Determine the [X, Y] coordinate at the center of the cell enclosing the given text.  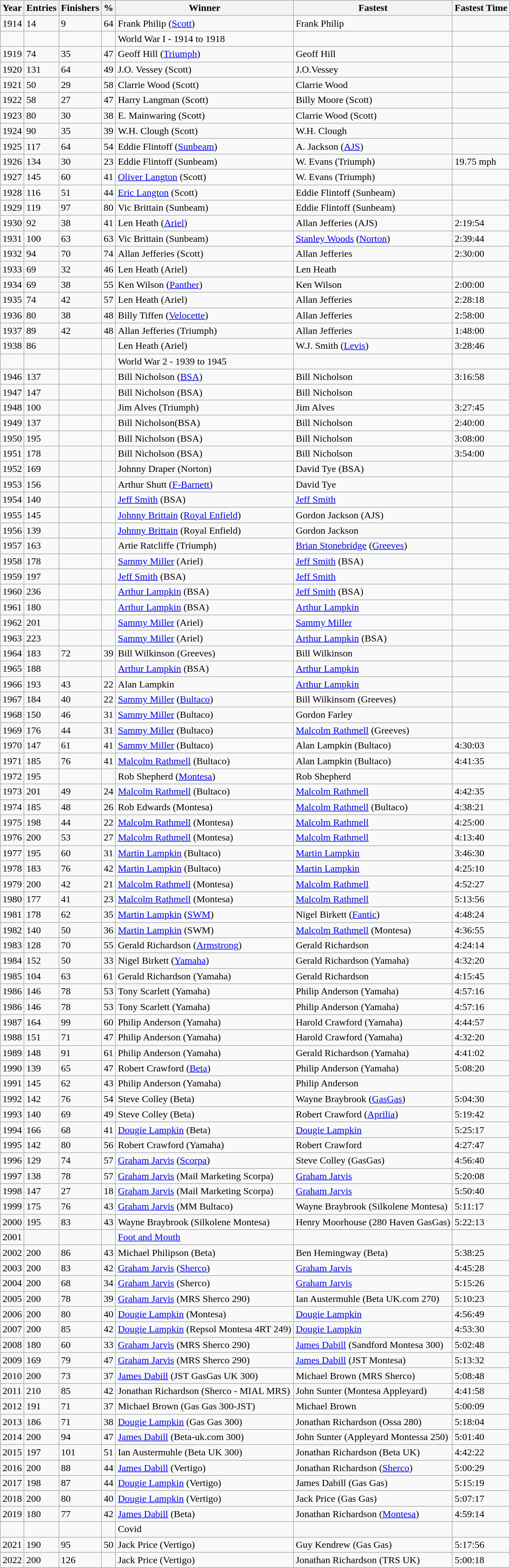
Clarrie Wood [373, 85]
150 [42, 715]
148 [42, 1053]
Harry Langman (Scott) [204, 100]
Robert Crawford (Yamaha) [204, 1145]
5:10:23 [481, 1299]
Finishers [80, 8]
1958 [12, 561]
3:27:45 [481, 407]
4:44:57 [481, 1022]
1983 [12, 945]
Robert Crawford (Beta) [204, 1068]
1:48:00 [481, 331]
Rob Shepherd [373, 776]
1957 [12, 546]
5:13:32 [481, 1360]
4:56:49 [481, 1314]
190 [42, 1545]
Covid [204, 1529]
Jonathan Richardson (Beta UK) [373, 1453]
1999 [12, 1207]
56 [108, 1145]
193 [42, 684]
4:41:58 [481, 1391]
5:01:40 [481, 1437]
Rob Edwards (Montesa) [204, 807]
1981 [12, 914]
9 [80, 23]
1931 [12, 239]
164 [42, 1022]
1946 [12, 377]
Jim Alves [373, 407]
1921 [12, 85]
1959 [12, 576]
Geoff Hill [373, 54]
1980 [12, 899]
1985 [12, 976]
Gordon Farley [373, 715]
1969 [12, 730]
65 [80, 1068]
166 [42, 1130]
138 [42, 1176]
Brian Stonebridge (Greeves) [373, 546]
1961 [12, 607]
1938 [12, 346]
Bill Nicholson(BSA) [204, 423]
Fastest Time [481, 8]
2:19:54 [481, 223]
4:42:35 [481, 792]
151 [42, 1038]
Gerald Richardson (Armstrong) [204, 945]
5:15:19 [481, 1483]
2:30:00 [481, 254]
Dougie Lampkin (Repsol Montesa 4RT 249) [204, 1329]
2019 [12, 1514]
2004 [12, 1283]
Ken Wilson [373, 285]
Gordon Jackson [373, 530]
4:56:40 [481, 1160]
19.75 mph [481, 161]
5:11:17 [481, 1207]
21 [108, 884]
1977 [12, 853]
126 [80, 1560]
2011 [12, 1391]
2:39:44 [481, 239]
3:08:00 [481, 438]
5:19:42 [481, 1114]
77 [80, 1514]
A. Jackson (AJS) [373, 146]
1956 [12, 530]
4:41:35 [481, 761]
2022 [12, 1560]
2018 [12, 1499]
2021 [12, 1545]
5:13:56 [481, 899]
4:59:14 [481, 1514]
2009 [12, 1360]
1922 [12, 100]
Eric Langton (Scott) [204, 193]
4:24:14 [481, 945]
5:50:40 [481, 1191]
Dougie Lampkin (Beta) [204, 1130]
5:17:56 [481, 1545]
4:45:28 [481, 1268]
1955 [12, 515]
88 [80, 1468]
Stanley Woods (Norton) [373, 239]
2012 [12, 1406]
Ken Wilson (Panther) [204, 285]
5:25:17 [481, 1130]
Artie Ratcliffe (Triumph) [204, 546]
32 [80, 269]
1923 [12, 115]
2:58:00 [481, 315]
97 [80, 208]
5:22:13 [481, 1222]
Malcolm Rathmell (Greeves) [373, 730]
1934 [12, 285]
92 [42, 223]
1947 [12, 392]
87 [80, 1483]
2007 [12, 1329]
3:54:00 [481, 454]
Geoff Hill (Triumph) [204, 54]
4:25:00 [481, 822]
Alan Lampkin [204, 684]
1920 [12, 69]
2008 [12, 1345]
1976 [12, 838]
Sammy Miller [373, 623]
Bill Wilkinson [373, 653]
1984 [12, 961]
1968 [12, 715]
1971 [12, 761]
2013 [12, 1421]
5:00:29 [481, 1468]
James Dabill (JST Montesa) [373, 1360]
J.O.Vessey [373, 69]
Allan Jefferies (AJS) [373, 223]
John Sunter (Appleyard Montessa 250) [373, 1437]
Nigel Birkett (Fantic) [373, 914]
Robert Crawford (Aprilia) [373, 1114]
1979 [12, 884]
Michael Brown (Gas Gas 300-JST) [204, 1406]
2006 [12, 1314]
Henry Moorhouse (280 Haven GasGas) [373, 1222]
Johnny Draper (Norton) [204, 469]
2001 [12, 1237]
1965 [12, 669]
1954 [12, 500]
E. Mainwaring (Scott) [204, 115]
4:36:55 [481, 930]
188 [42, 669]
1929 [12, 208]
186 [42, 1421]
2014 [12, 1437]
129 [42, 1160]
5:00:09 [481, 1406]
Dougie Lampkin (Montesa) [204, 1314]
Graham Jarvis (MM Bultaco) [204, 1207]
Jonathan Richardson (Sherco) [373, 1468]
Billy Moore (Scott) [373, 100]
1994 [12, 1130]
99 [80, 1022]
1997 [12, 1176]
1936 [12, 315]
Wayne Braybrook (GasGas) [373, 1099]
James Dabill (JST GasGas UK 300) [204, 1375]
91 [80, 1053]
Oliver Langton (Scott) [204, 177]
Ian Austermuhle (Beta UK.com 270) [373, 1299]
175 [42, 1207]
Allan Jefferies (Triumph) [204, 331]
1963 [12, 638]
2017 [12, 1483]
5:02:48 [481, 1345]
184 [42, 700]
5:15:26 [481, 1283]
1962 [12, 623]
72 [80, 653]
5:20:08 [481, 1176]
Graham Jarvis (Scorpa) [204, 1160]
James Dabill (Beta-uk.com 300) [204, 1437]
Frank Philip [373, 23]
Rob Shepherd (Montesa) [204, 776]
1937 [12, 331]
Billy Tiffen (Velocette) [204, 315]
4:30:03 [481, 746]
Jonathan Richardson (Sherco - MIAL MRS) [204, 1391]
2:40:00 [481, 423]
Jonathan Richardson (TRS UK) [373, 1560]
1974 [12, 807]
1992 [12, 1099]
1966 [12, 684]
4:52:27 [481, 884]
2010 [12, 1375]
2005 [12, 1299]
John Sunter (Montesa Appleyard) [373, 1391]
World War 2 - 1939 to 1945 [204, 361]
Len Heath [373, 269]
W.H. Clough (Scott) [204, 131]
2:28:18 [481, 300]
4:38:21 [481, 807]
Jonathan Richardson (Ossa 280) [373, 1421]
1993 [12, 1114]
1964 [12, 653]
Michael Philipson (Beta) [204, 1253]
163 [42, 546]
4:48:24 [481, 914]
1990 [12, 1068]
1932 [12, 254]
1989 [12, 1053]
210 [42, 1391]
117 [42, 146]
128 [42, 945]
3:28:46 [481, 346]
34 [108, 1283]
Guy Kendrew (Gas Gas) [373, 1545]
4:15:45 [481, 976]
W.H. Clough [373, 131]
J.O. Vessey (Scott) [204, 69]
Gordon Jackson (AJS) [373, 515]
191 [42, 1406]
% [108, 8]
1925 [12, 146]
26 [108, 807]
1927 [12, 177]
1975 [12, 822]
Robert Crawford [373, 1145]
1972 [12, 776]
James Dabill (Gas Gas) [373, 1483]
5:00:18 [481, 1560]
James Dabill (Beta) [204, 1514]
1948 [12, 407]
3:16:58 [481, 377]
1926 [12, 161]
Arthur Shutt (F-Barnett) [204, 484]
1928 [12, 193]
1998 [12, 1191]
134 [42, 161]
2002 [12, 1253]
Philip Anderson [373, 1084]
119 [42, 208]
4:53:30 [481, 1329]
1950 [12, 438]
David Tye (BSA) [373, 469]
18 [108, 1191]
Jack Price (Gas Gas) [373, 1499]
73 [80, 1375]
152 [42, 961]
5:04:30 [481, 1099]
1919 [12, 54]
Michael Brown (MRS Sherco) [373, 1375]
5:08:20 [481, 1068]
James Dabill (Sandford Montesa 300) [373, 1345]
Bill Wilkinson (Greeves) [204, 653]
1982 [12, 930]
4:13:40 [481, 838]
1951 [12, 454]
223 [42, 638]
1996 [12, 1160]
5:07:17 [481, 1499]
176 [42, 730]
1991 [12, 1084]
2015 [12, 1453]
Bill Wilkinsom (Greeves) [373, 700]
101 [80, 1453]
4:25:10 [481, 868]
236 [42, 592]
Entries [42, 8]
36 [108, 930]
David Tye [373, 484]
1973 [12, 792]
Winner [204, 8]
1995 [12, 1145]
Michael Brown [373, 1406]
5:18:04 [481, 1421]
Dougie Lampkin (Gas Gas 300) [204, 1421]
Allan Jefferies (Scott) [204, 254]
2:00:00 [481, 285]
1978 [12, 868]
2000 [12, 1222]
1987 [12, 1022]
1988 [12, 1038]
Foot and Mouth [204, 1237]
Fastest [373, 8]
1914 [12, 23]
104 [42, 976]
2016 [12, 1468]
1970 [12, 746]
World War I - 1914 to 1918 [204, 39]
1930 [12, 223]
116 [42, 193]
29 [80, 85]
1960 [12, 592]
177 [42, 899]
1952 [12, 469]
Jim Alves (Triumph) [204, 407]
131 [42, 69]
W.J. Smith (Levis) [373, 346]
24 [108, 792]
14 [42, 23]
Jonathan Richardson (Montesa) [373, 1514]
Year [12, 8]
1949 [12, 423]
1924 [12, 131]
1967 [12, 700]
4:41:02 [481, 1053]
5:08:48 [481, 1375]
79 [80, 1360]
Ben Hemingway (Beta) [373, 1253]
89 [42, 331]
3:46:30 [481, 853]
95 [80, 1545]
1953 [12, 484]
1935 [12, 300]
2003 [12, 1268]
4:27:47 [481, 1145]
4:42:22 [481, 1453]
1933 [12, 269]
156 [42, 484]
90 [42, 131]
Frank Philip (Scott) [204, 23]
5:38:25 [481, 1253]
Nigel Birkett (Yamaha) [204, 961]
Steve Colley (GasGas) [373, 1160]
Ian Austermuhle (Beta UK 300) [204, 1453]
James Dabill (Vertigo) [204, 1468]
